Detect which cell encompasses the target text, then output its (X, Y) center coordinate. 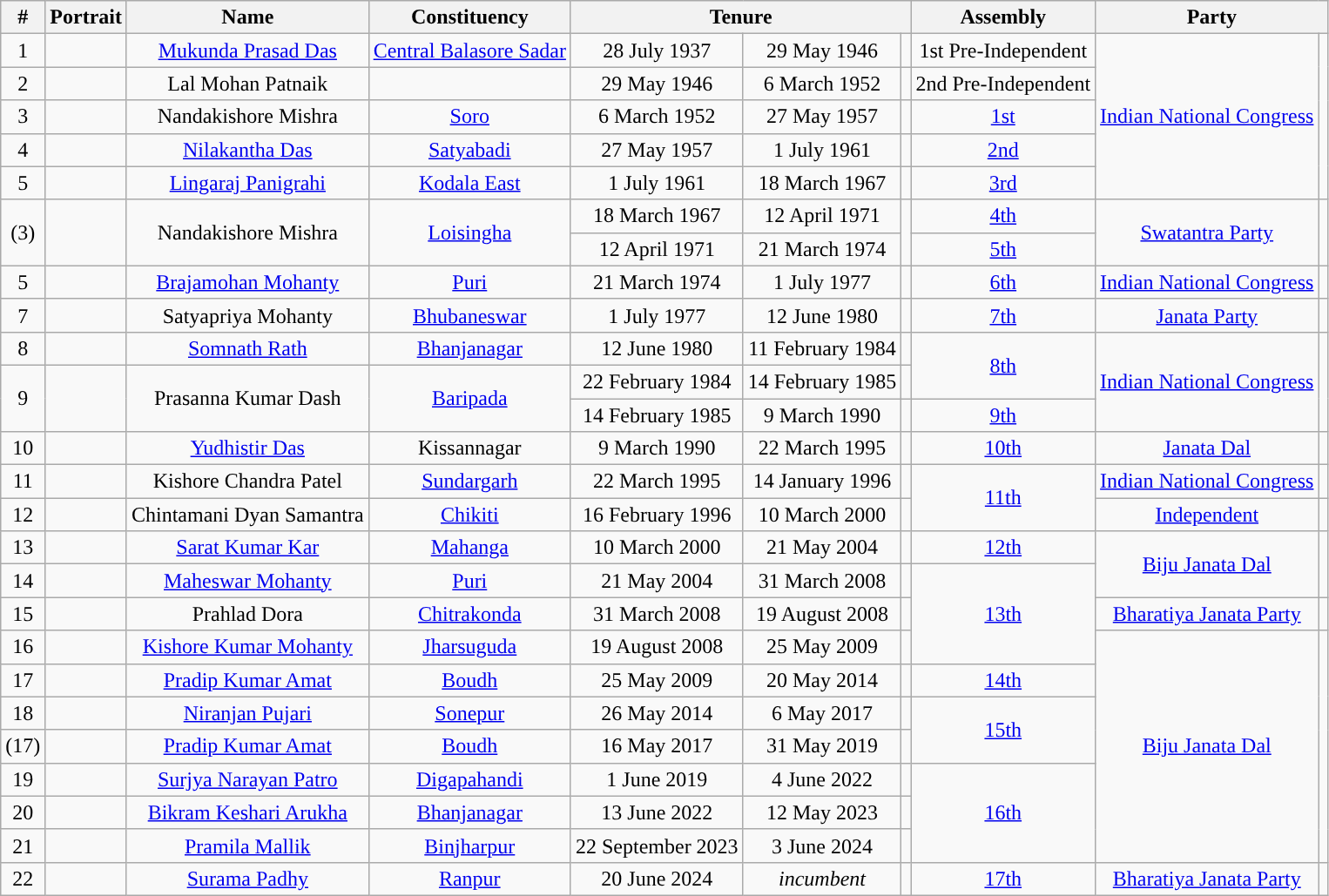
Kishore Chandra Patel (247, 482)
14th (1003, 680)
8th (1003, 365)
9th (1003, 415)
22 (23, 879)
Surjya Narayan Patro (247, 779)
17th (1003, 879)
(17) (23, 746)
Independent (1207, 515)
Lingaraj Panigrahi (247, 183)
Nilakantha Das (247, 150)
26 May 2014 (657, 713)
2nd (1003, 150)
Somnath Rath (247, 348)
2nd Pre-Independent (1003, 84)
Bikram Keshari Arukha (247, 812)
8 (23, 348)
12th (1003, 548)
Chikiti (469, 515)
15 (23, 614)
Kodala East (469, 183)
Name (247, 17)
3 June 2024 (822, 845)
Lal Mohan Patnaik (247, 84)
Prasanna Kumar Dash (247, 398)
5th (1003, 249)
Sonepur (469, 713)
16 (23, 647)
Surama Padhy (247, 879)
Kishore Kumar Mohanty (247, 647)
13 (23, 548)
20 May 2014 (822, 680)
4 (23, 150)
Chintamani Dyan Samantra (247, 515)
2 (23, 84)
31 May 2019 (822, 746)
Portrait (86, 17)
Janata Dal (1207, 448)
Kissannagar (469, 448)
16 May 2017 (657, 746)
14 (23, 581)
6th (1003, 282)
Baripada (469, 398)
1st Pre-Independent (1003, 51)
11 (23, 482)
13th (1003, 614)
16th (1003, 812)
28 July 1937 (657, 51)
1st (1003, 117)
18 (23, 713)
3rd (1003, 183)
19 (23, 779)
Swatantra Party (1207, 232)
Mukunda Prasad Das (247, 51)
Assembly (1003, 17)
10th (1003, 448)
Bhubaneswar (469, 315)
10 (23, 448)
Sarat Kumar Kar (247, 548)
1 (23, 51)
14 January 1996 (822, 482)
22 February 1984 (657, 381)
20 (23, 812)
Brajamohan Mohanty (247, 282)
7 (23, 315)
16 February 1996 (657, 515)
12 May 2023 (822, 812)
20 June 2024 (657, 879)
22 September 2023 (657, 845)
12 (23, 515)
Mahanga (469, 548)
21 (23, 845)
15th (1003, 730)
Niranjan Pujari (247, 713)
3 (23, 117)
Yudhistir Das (247, 448)
11 February 1984 (822, 348)
Jharsuguda (469, 647)
Central Balasore Sadar (469, 51)
Soro (469, 117)
4th (1003, 216)
6 May 2017 (822, 713)
Janata Party (1207, 315)
1 June 2019 (657, 779)
Tenure (740, 17)
4 June 2022 (822, 779)
Party (1212, 17)
Chitrakonda (469, 614)
Ranpur (469, 879)
incumbent (822, 879)
Satyabadi (469, 150)
Satyapriya Mohanty (247, 315)
Maheswar Mohanty (247, 581)
Pramila Mallik (247, 845)
11th (1003, 498)
Prahlad Dora (247, 614)
Constituency (469, 17)
Sundargarh (469, 482)
Loisingha (469, 232)
# (23, 17)
Binjharpur (469, 845)
9 (23, 398)
13 June 2022 (657, 812)
(3) (23, 232)
17 (23, 680)
Digapahandi (469, 779)
7th (1003, 315)
